Return the (x, y) coordinate for the center point of the cell that contains the specified text.  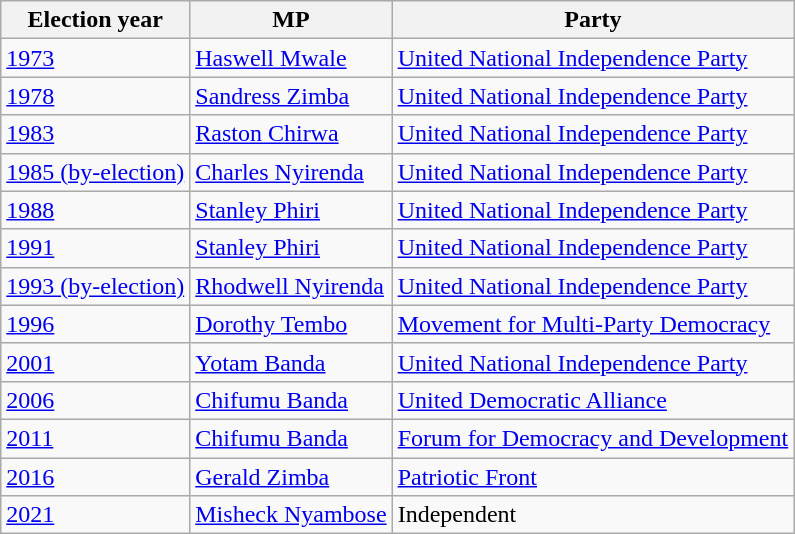
1993 (by-election) (96, 286)
Gerald Zimba (291, 477)
MP (291, 20)
1973 (96, 58)
1978 (96, 96)
2016 (96, 477)
Sandress Zimba (291, 96)
Misheck Nyambose (291, 515)
Haswell Mwale (291, 58)
1985 (by-election) (96, 172)
Charles Nyirenda (291, 172)
1988 (96, 210)
1991 (96, 248)
Party (593, 20)
1996 (96, 324)
Rhodwell Nyirenda (291, 286)
Yotam Banda (291, 362)
2011 (96, 438)
1983 (96, 134)
Forum for Democracy and Development (593, 438)
Movement for Multi-Party Democracy (593, 324)
2006 (96, 400)
2021 (96, 515)
Patriotic Front (593, 477)
United Democratic Alliance (593, 400)
Raston Chirwa (291, 134)
2001 (96, 362)
Election year (96, 20)
Independent (593, 515)
Dorothy Tembo (291, 324)
